Pinpoint the cell where the given text exists, returning its [x, y] midpoint coordinate. 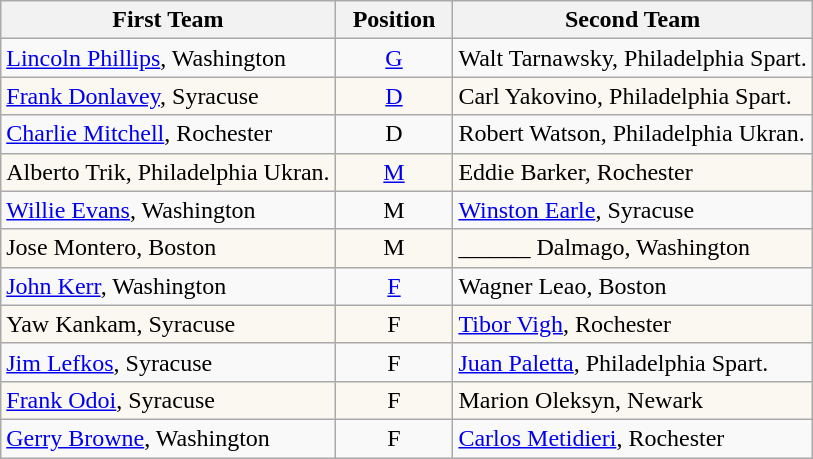
Marion Oleksyn, Newark [632, 400]
Walt Tarnawsky, Philadelphia Spart. [632, 58]
Robert Watson, Philadelphia Ukran. [632, 134]
Frank Donlavey, Syracuse [168, 96]
Winston Earle, Syracuse [632, 210]
Yaw Kankam, Syracuse [168, 324]
Jose Montero, Boston [168, 248]
Wagner Leao, Boston [632, 286]
John Kerr, Washington [168, 286]
G [394, 58]
Eddie Barker, Rochester [632, 172]
First Team [168, 20]
Frank Odoi, Syracuse [168, 400]
Carl Yakovino, Philadelphia Spart. [632, 96]
Charlie Mitchell, Rochester [168, 134]
Tibor Vigh, Rochester [632, 324]
Carlos Metidieri, Rochester [632, 438]
Willie Evans, Washington [168, 210]
Gerry Browne, Washington [168, 438]
______ Dalmago, Washington [632, 248]
Lincoln Phillips, Washington [168, 58]
Second Team [632, 20]
Position [394, 20]
Juan Paletta, Philadelphia Spart. [632, 362]
Jim Lefkos, Syracuse [168, 362]
Alberto Trik, Philadelphia Ukran. [168, 172]
